Find where the given text appears and provide that cell's center as [x, y] coordinate. 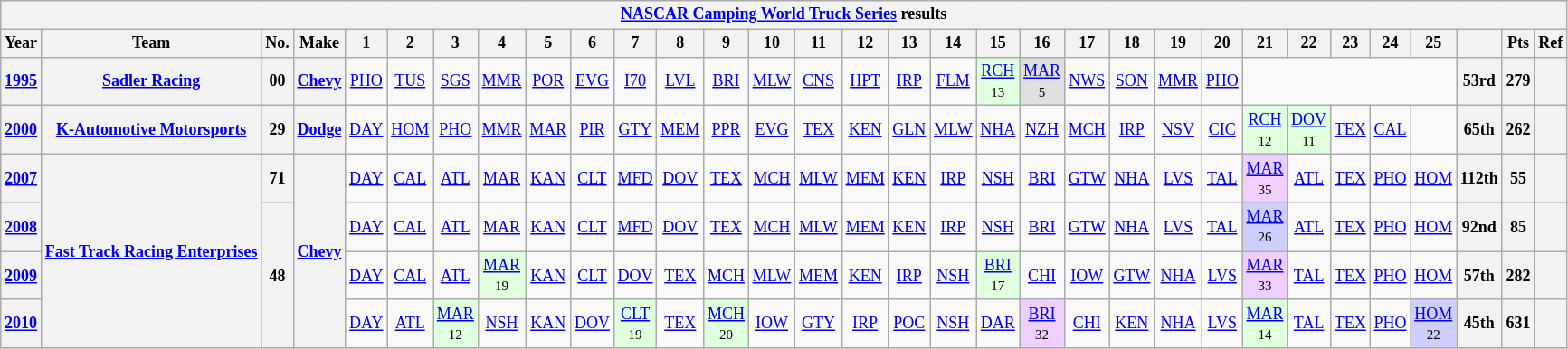
11 [819, 43]
85 [1518, 227]
MAR12 [455, 324]
279 [1518, 81]
7 [635, 43]
MAR19 [501, 276]
2000 [22, 130]
MAR5 [1042, 81]
18 [1132, 43]
TUS [411, 81]
12 [865, 43]
BRI32 [1042, 324]
RCH12 [1265, 130]
Dodge [319, 130]
Pts [1518, 43]
22 [1309, 43]
2007 [22, 178]
BRI17 [998, 276]
DAR [998, 324]
No. [277, 43]
POC [909, 324]
16 [1042, 43]
MAR33 [1265, 276]
1 [366, 43]
NZH [1042, 130]
57th [1480, 276]
45th [1480, 324]
631 [1518, 324]
NASCAR Camping World Truck Series results [784, 14]
262 [1518, 130]
Fast Track Racing Enterprises [150, 251]
CNS [819, 81]
GLN [909, 130]
CLT19 [635, 324]
9 [727, 43]
I70 [635, 81]
23 [1350, 43]
RCH13 [998, 81]
24 [1390, 43]
1995 [22, 81]
MAR35 [1265, 178]
3 [455, 43]
13 [909, 43]
71 [277, 178]
25 [1433, 43]
PPR [727, 130]
Make [319, 43]
DOV11 [1309, 130]
4 [501, 43]
HOM22 [1433, 324]
00 [277, 81]
282 [1518, 276]
55 [1518, 178]
65th [1480, 130]
19 [1178, 43]
LVL [680, 81]
Sadler Racing [150, 81]
Ref [1551, 43]
2009 [22, 276]
K-Automotive Motorsports [150, 130]
SON [1132, 81]
NWS [1087, 81]
92nd [1480, 227]
48 [277, 275]
2010 [22, 324]
2 [411, 43]
MCH20 [727, 324]
SGS [455, 81]
Year [22, 43]
53rd [1480, 81]
PIR [593, 130]
POR [548, 81]
17 [1087, 43]
112th [1480, 178]
5 [548, 43]
6 [593, 43]
NSV [1178, 130]
CIC [1221, 130]
HPT [865, 81]
29 [277, 130]
2008 [22, 227]
8 [680, 43]
20 [1221, 43]
MAR14 [1265, 324]
15 [998, 43]
MAR26 [1265, 227]
10 [771, 43]
Team [150, 43]
FLM [954, 81]
14 [954, 43]
21 [1265, 43]
